Determine the (x, y) coordinate at the center of the cell enclosing the given text.  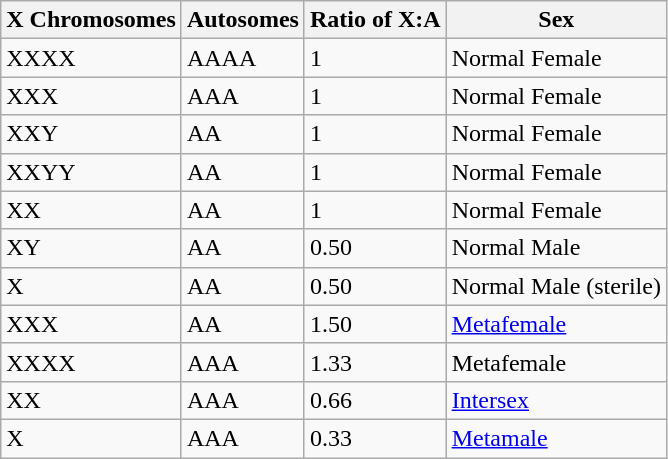
AAAA (242, 58)
1.50 (375, 324)
1.33 (375, 362)
Normal Male (556, 248)
XY (92, 248)
XXYY (92, 172)
Metamale (556, 438)
XXY (92, 134)
Autosomes (242, 20)
0.33 (375, 438)
Ratio of X:A (375, 20)
0.66 (375, 400)
Sex (556, 20)
Normal Male (sterile) (556, 286)
X Chromosomes (92, 20)
Intersex (556, 400)
